From the cell containing the given text, extract its center point as (X, Y) coordinate. 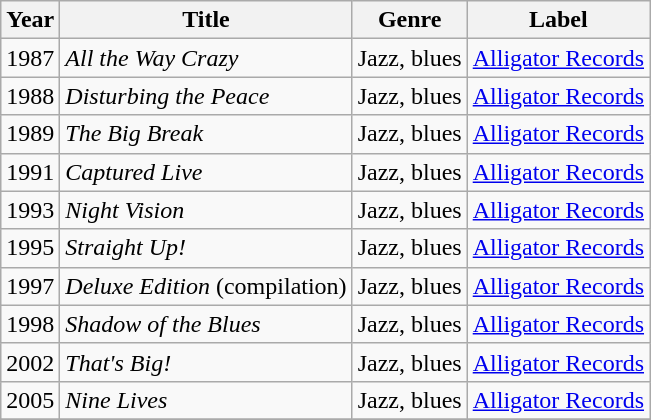
Deluxe Edition (compilation) (206, 286)
Disturbing the Peace (206, 96)
1995 (30, 248)
Captured Live (206, 172)
1998 (30, 324)
Genre (410, 20)
2002 (30, 362)
Night Vision (206, 210)
1988 (30, 96)
The Big Break (206, 134)
Year (30, 20)
Label (558, 20)
1997 (30, 286)
That's Big! (206, 362)
Title (206, 20)
1989 (30, 134)
1987 (30, 58)
Straight Up! (206, 248)
1993 (30, 210)
All the Way Crazy (206, 58)
2005 (30, 400)
Shadow of the Blues (206, 324)
1991 (30, 172)
Nine Lives (206, 400)
